Scan for the cell matching the given text and deliver its (X, Y) coordinate at center. 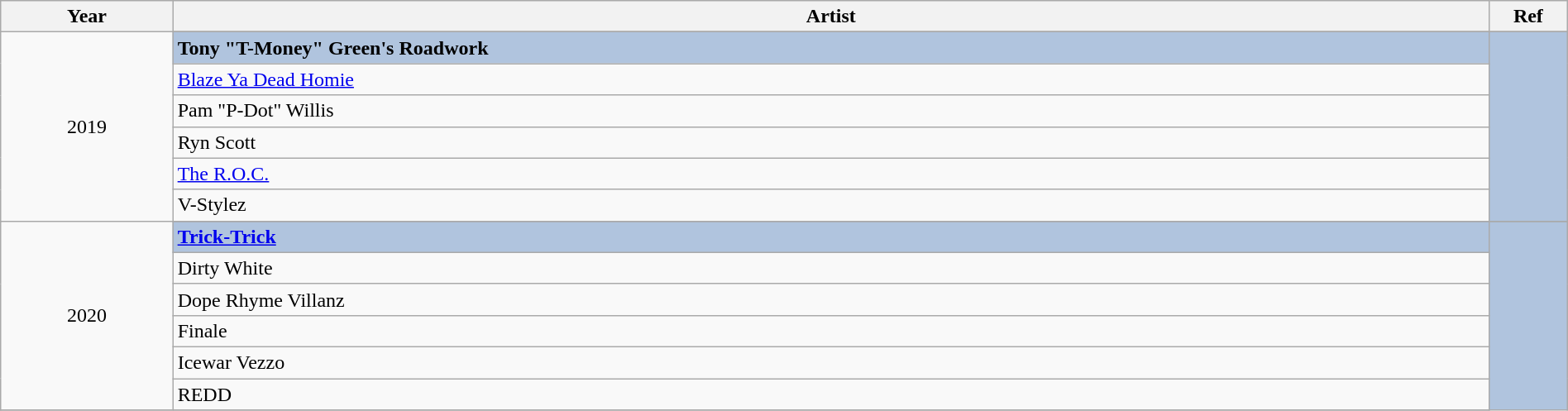
Ref (1528, 17)
Dope Rhyme Villanz (830, 299)
V-Stylez (830, 205)
Blaze Ya Dead Homie (830, 79)
Year (87, 17)
The R.O.C. (830, 174)
Finale (830, 331)
Artist (830, 17)
2020 (87, 315)
Trick-Trick (830, 237)
Pam "P-Dot" Willis (830, 111)
Tony "T-Money" Green's Roadwork (830, 48)
2019 (87, 127)
Icewar Vezzo (830, 362)
Ryn Scott (830, 142)
Dirty White (830, 268)
REDD (830, 394)
